Provide the (X, Y) coordinate of the cell's center where the given text is located.  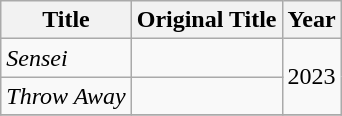
Original Title (206, 20)
Year (312, 20)
Sensei (66, 58)
Title (66, 20)
2023 (312, 77)
Throw Away (66, 96)
